Detect which cell encompasses the target text, then output its [X, Y] center coordinate. 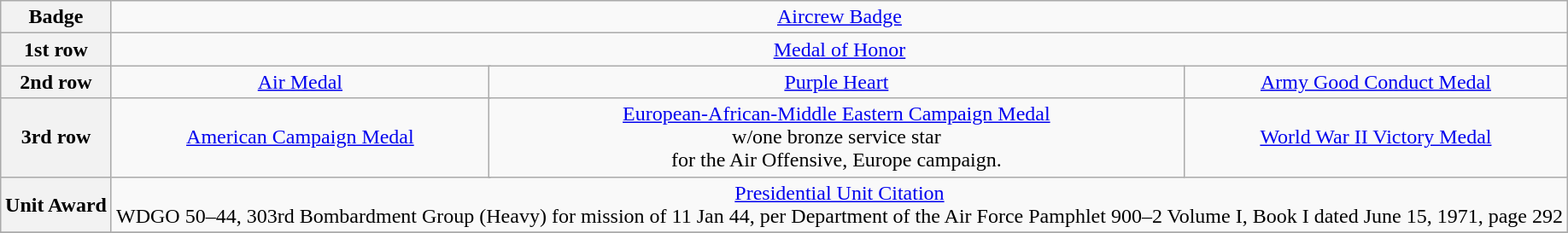
Aircrew Badge [839, 17]
Purple Heart [836, 82]
World War II Victory Medal [1375, 137]
American Campaign Medal [300, 137]
Army Good Conduct Medal [1375, 82]
1st row [56, 50]
European-African-Middle Eastern Campaign Medal w/one bronze service star for the Air Offensive, Europe campaign. [836, 137]
Badge [56, 17]
2nd row [56, 82]
3rd row [56, 137]
Air Medal [300, 82]
Medal of Honor [839, 50]
Unit Award [56, 205]
